Search for the cell housing the specified text and yield its (X, Y) center coordinate. 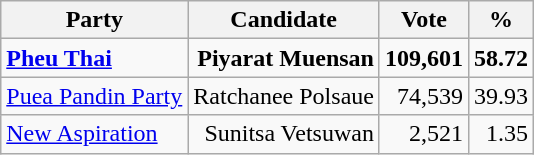
% (502, 20)
58.72 (502, 58)
Puea Pandin Party (94, 96)
74,539 (424, 96)
Pheu Thai (94, 58)
Piyarat Muensan (284, 58)
Ratchanee Polsaue (284, 96)
Party (94, 20)
Vote (424, 20)
2,521 (424, 134)
Candidate (284, 20)
Sunitsa Vetsuwan (284, 134)
109,601 (424, 58)
39.93 (502, 96)
1.35 (502, 134)
New Aspiration (94, 134)
